Provide the (x, y) coordinate of the cell's center where the given text is located.  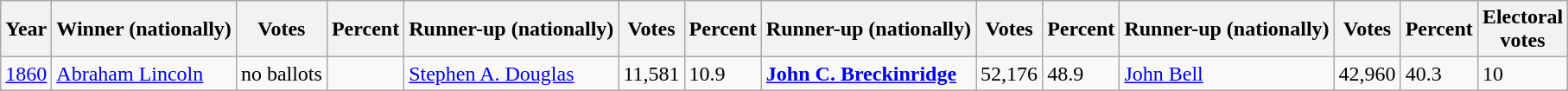
42,960 (1367, 74)
Abraham Lincoln (144, 74)
40.3 (1439, 74)
52,176 (1009, 74)
11,581 (651, 74)
48.9 (1082, 74)
no ballots (282, 74)
John C. Breckinridge (868, 74)
John Bell (1227, 74)
10.9 (722, 74)
10 (1522, 74)
Year (26, 29)
Winner (nationally) (144, 29)
Electoralvotes (1522, 29)
1860 (26, 74)
Stephen A. Douglas (511, 74)
